Output the (x, y) coordinate of the center of the cell containing the given text.  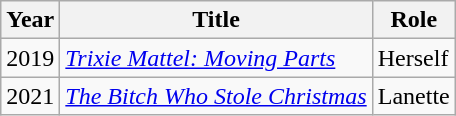
2021 (30, 96)
Role (414, 20)
Trixie Mattel: Moving Parts (216, 58)
Title (216, 20)
2019 (30, 58)
The Bitch Who Stole Christmas (216, 96)
Herself (414, 58)
Year (30, 20)
Lanette (414, 96)
